Capture the cell that displays the provided text and extract its (x, y) central coordinate. 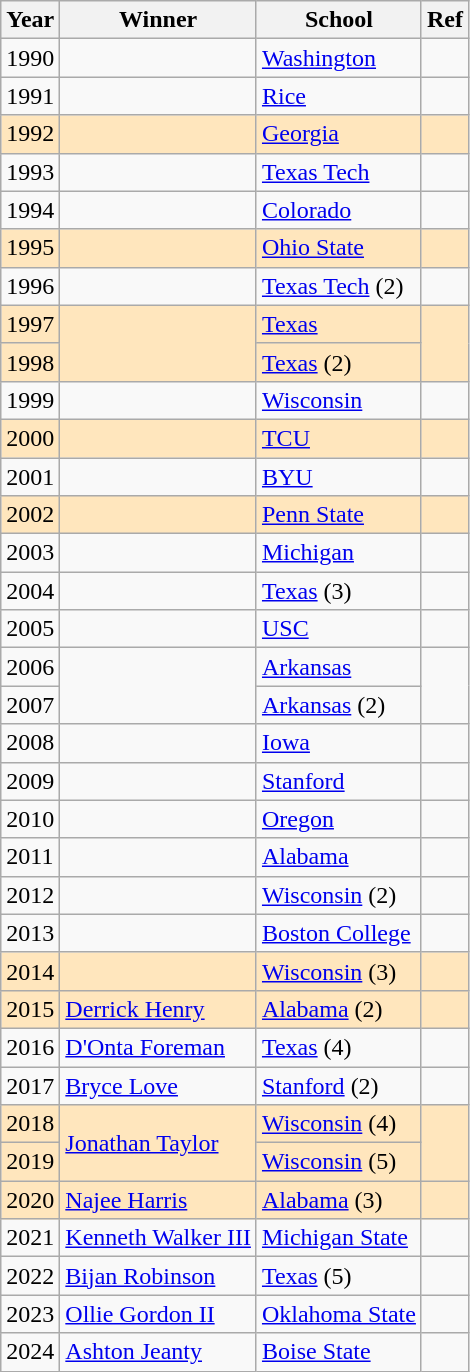
Ohio State (338, 248)
2009 (30, 781)
2000 (30, 438)
School (338, 20)
Texas (4) (338, 1047)
2013 (30, 933)
Penn State (338, 515)
2001 (30, 477)
Washington (338, 58)
2002 (30, 515)
1992 (30, 134)
Stanford (2) (338, 1085)
2014 (30, 971)
Oregon (338, 819)
D'Onta Foreman (158, 1047)
Texas Tech (2) (338, 286)
2004 (30, 591)
Ollie Gordon II (158, 1314)
2008 (30, 743)
Texas (338, 324)
2018 (30, 1124)
1993 (30, 172)
Boston College (338, 933)
Alabama (2) (338, 1009)
USC (338, 629)
Wisconsin (5) (338, 1162)
TCU (338, 438)
2003 (30, 553)
2022 (30, 1276)
Boise State (338, 1352)
Winner (158, 20)
Kenneth Walker III (158, 1238)
Alabama (338, 857)
1995 (30, 248)
2011 (30, 857)
Wisconsin (338, 400)
Texas (2) (338, 362)
Bijan Robinson (158, 1276)
Michigan State (338, 1238)
1990 (30, 58)
2005 (30, 629)
1999 (30, 400)
2017 (30, 1085)
2024 (30, 1352)
Wisconsin (2) (338, 895)
Ref (444, 20)
Year (30, 20)
1996 (30, 286)
Arkansas (338, 667)
Ashton Jeanty (158, 1352)
2007 (30, 705)
Wisconsin (3) (338, 971)
Georgia (338, 134)
Stanford (338, 781)
1991 (30, 96)
2010 (30, 819)
Colorado (338, 210)
Derrick Henry (158, 1009)
Michigan (338, 553)
Arkansas (2) (338, 705)
2006 (30, 667)
Texas (5) (338, 1276)
1994 (30, 210)
2012 (30, 895)
Texas (3) (338, 591)
Wisconsin (4) (338, 1124)
2016 (30, 1047)
2023 (30, 1314)
1997 (30, 324)
BYU (338, 477)
2021 (30, 1238)
2015 (30, 1009)
Bryce Love (158, 1085)
Jonathan Taylor (158, 1143)
Rice (338, 96)
Najee Harris (158, 1200)
Alabama (3) (338, 1200)
2019 (30, 1162)
1998 (30, 362)
Iowa (338, 743)
Oklahoma State (338, 1314)
Texas Tech (338, 172)
2020 (30, 1200)
